Return [x, y] of the center of cell containing provided text 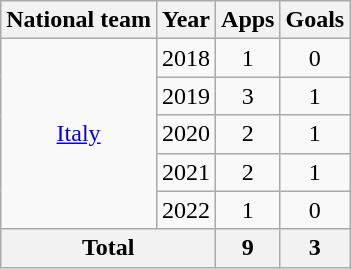
9 [248, 248]
National team [79, 20]
Apps [248, 20]
2018 [186, 58]
Year [186, 20]
Total [108, 248]
2021 [186, 172]
Italy [79, 134]
Goals [315, 20]
2019 [186, 96]
2020 [186, 134]
2022 [186, 210]
